Determine the (X, Y) coordinate at the center of the cell enclosing the given text.  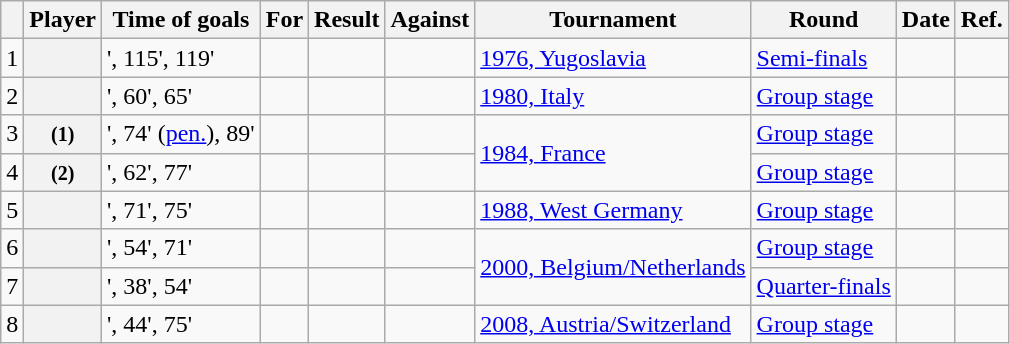
Time of goals (182, 20)
1988, West Germany (613, 210)
', 60', 65' (182, 96)
1984, France (613, 153)
Quarter-finals (824, 286)
', 54', 71' (182, 248)
8 (12, 324)
4 (12, 172)
Ref. (982, 20)
2000, Belgium/Netherlands (613, 267)
For (284, 20)
Semi-finals (824, 58)
', 71', 75' (182, 210)
Round (824, 20)
Against (430, 20)
3 (12, 134)
1 (12, 58)
Date (926, 20)
Player (63, 20)
(1) (63, 134)
Tournament (613, 20)
', 62', 77' (182, 172)
', 74' (pen.), 89' (182, 134)
7 (12, 286)
Result (347, 20)
', 115', 119' (182, 58)
6 (12, 248)
5 (12, 210)
(2) (63, 172)
1980, Italy (613, 96)
2 (12, 96)
', 44', 75' (182, 324)
1976, Yugoslavia (613, 58)
2008, Austria/Switzerland (613, 324)
', 38', 54' (182, 286)
